Capture the cell that displays the provided text and extract its (x, y) central coordinate. 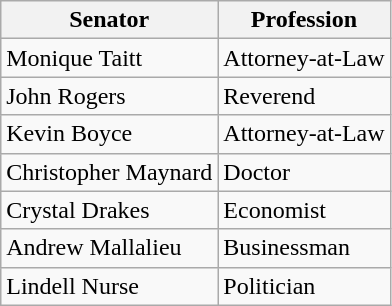
Crystal Drakes (110, 210)
Profession (304, 20)
Politician (304, 286)
Senator (110, 20)
Lindell Nurse (110, 286)
Kevin Boyce (110, 134)
John Rogers (110, 96)
Businessman (304, 248)
Andrew Mallalieu (110, 248)
Monique Taitt (110, 58)
Doctor (304, 172)
Reverend (304, 96)
Christopher Maynard (110, 172)
Economist (304, 210)
